Return the [X, Y] coordinate for the center point of the cell that contains the specified text.  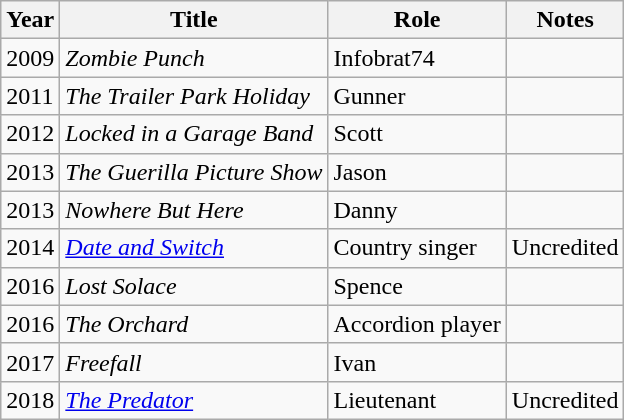
2018 [30, 400]
Notes [565, 20]
Accordion player [417, 324]
Spence [417, 286]
Role [417, 20]
Scott [417, 134]
Country singer [417, 248]
Jason [417, 172]
The Predator [194, 400]
The Orchard [194, 324]
Zombie Punch [194, 58]
The Guerilla Picture Show [194, 172]
Title [194, 20]
2014 [30, 248]
2009 [30, 58]
Freefall [194, 362]
Danny [417, 210]
2012 [30, 134]
Date and Switch [194, 248]
Lieutenant [417, 400]
2017 [30, 362]
Infobrat74 [417, 58]
Gunner [417, 96]
Year [30, 20]
Ivan [417, 362]
Lost Solace [194, 286]
2011 [30, 96]
Locked in a Garage Band [194, 134]
Nowhere But Here [194, 210]
The Trailer Park Holiday [194, 96]
